Pinpoint the cell where the given text exists, returning its (X, Y) midpoint coordinate. 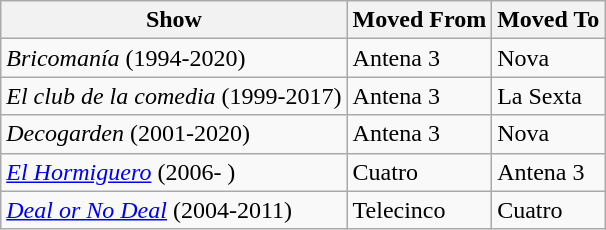
La Sexta (548, 96)
Moved From (420, 20)
Moved To (548, 20)
Deal or No Deal (2004-2011) (174, 210)
Telecinco (420, 210)
El club de la comedia (1999-2017) (174, 96)
Show (174, 20)
El Hormiguero (2006- ) (174, 172)
Decogarden (2001-2020) (174, 134)
Bricomanía (1994-2020) (174, 58)
